Scan for the cell matching the given text and deliver its [X, Y] coordinate at center. 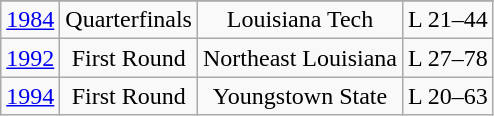
Louisiana Tech [300, 20]
L 27–78 [448, 58]
1984 [30, 20]
1994 [30, 96]
Youngstown State [300, 96]
L 20–63 [448, 96]
L 21–44 [448, 20]
Quarterfinals [129, 20]
1992 [30, 58]
Northeast Louisiana [300, 58]
